Locate the cell with the specified text and output its [X, Y] center coordinate. 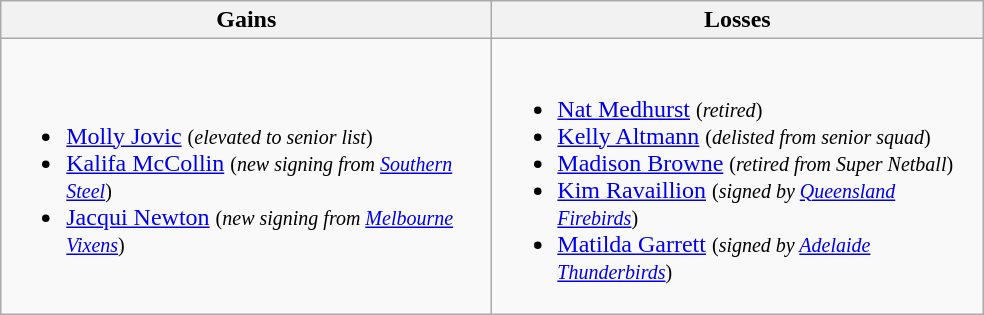
Losses [738, 20]
Molly Jovic (elevated to senior list)Kalifa McCollin (new signing from Southern Steel)Jacqui Newton (new signing from Melbourne Vixens) [246, 176]
Gains [246, 20]
